Search for the cell housing the specified text and yield its [x, y] center coordinate. 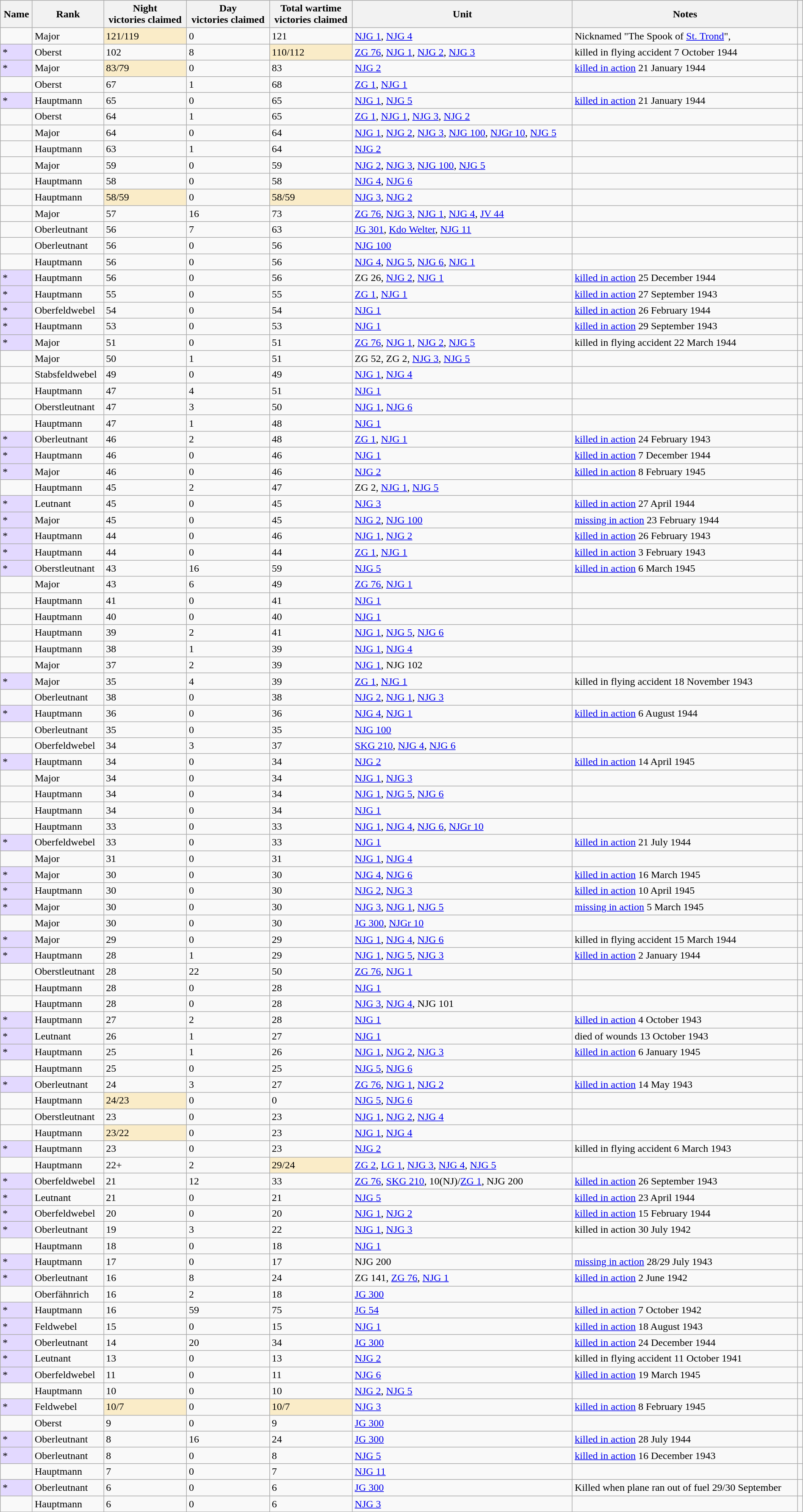
NJG 1, NJG 102 [462, 665]
killed in flying accident 22 March 1944 [685, 342]
19 [145, 1229]
killed in action 25 December 1944 [685, 278]
NJG 4, NJG 5, NJG 6, NJG 1 [462, 262]
83 [311, 68]
NJG 1, NJG 4, NJG 6, NJGr 10 [462, 826]
Stabsfeldwebel [68, 375]
NJG 1, NJG 4, NJG 6 [462, 939]
ZG 1, NJG 1, NJG 3, NJG 2 [462, 117]
killed in flying accident 7 October 1944 [685, 52]
killed in action 23 April 1944 [685, 1197]
14 [145, 1342]
NJG 2, NJG 100 [462, 520]
NJG 2, NJG 3 [462, 891]
died of wounds 13 October 1943 [685, 1036]
killed in flying accident 11 October 1941 [685, 1359]
68 [311, 84]
73 [311, 213]
Oberfähnrich [68, 1294]
57 [145, 213]
killed in action 26 February 1943 [685, 536]
67 [145, 84]
NJG 4, NJG 1 [462, 713]
NJG 1, NJG 2, NJG 4 [462, 1117]
ZG 76, NJG 1, NJG 2, NJG 5 [462, 342]
killed in action 6 August 1944 [685, 713]
NJG 1, NJG 2, NJG 3 [462, 1052]
killed in action 7 October 1942 [685, 1310]
killed in action 29 September 1943 [685, 326]
killed in action 4 October 1943 [685, 1020]
NJG 11 [462, 1471]
ZG 76, NJG 3, NJG 1, NJG 4, JV 44 [462, 213]
killed in action 28 July 1944 [685, 1439]
killed in action 27 April 1944 [685, 504]
110/112 [311, 52]
JG 301, Kdo Welter, NJG 11 [462, 230]
killed in flying accident 6 March 1943 [685, 1149]
75 [311, 1310]
killed in flying accident 18 November 1943 [685, 681]
Dayvictories claimed [228, 14]
Name [17, 14]
121 [311, 36]
missing in action 5 March 1945 [685, 907]
ZG 26, NJG 2, NJG 1 [462, 278]
ZG 141, ZG 76, NJG 1 [462, 1278]
102 [145, 52]
Rank [68, 14]
23/22 [145, 1133]
NJG 1, NJG 2, NJG 3, NJG 100, NJGr 10, NJG 5 [462, 133]
NJG 3, NJG 2 [462, 197]
killed in action 24 February 1943 [685, 439]
29/24 [311, 1165]
NJG 2, NJG 1, NJG 3 [462, 697]
killed in action 6 March 1945 [685, 568]
killed in action 18 August 1943 [685, 1326]
killed in action 15 February 1944 [685, 1213]
NJG 6 [462, 1375]
83/79 [145, 68]
NJG 2, NJG 5 [462, 1391]
22+ [145, 1165]
NJG 3, NJG 1, NJG 5 [462, 907]
NJG 200 [462, 1262]
SKG 210, NJG 4, NJG 6 [462, 746]
killed in action 16 December 1943 [685, 1455]
ZG 76, SKG 210, 10(NJ)/ZG 1, NJG 200 [462, 1181]
killed in flying accident 15 March 1944 [685, 939]
NJG 1, NJG 5, NJG 3 [462, 955]
Notes [685, 14]
24/23 [145, 1101]
ZG 52, ZG 2, NJG 3, NJG 5 [462, 359]
ZG 2, LG 1, NJG 3, NJG 4, NJG 5 [462, 1165]
Nicknamed "The Spook of St. Trond", [685, 36]
killed in action 6 January 1945 [685, 1052]
Total wartimevictories claimed [311, 14]
ZG 2, NJG 1, NJG 5 [462, 488]
NJG 3, NJG 4, NJG 101 [462, 1004]
killed in action 26 September 1943 [685, 1181]
killed in action 30 July 1942 [685, 1229]
killed in action 14 April 1945 [685, 762]
killed in action 26 February 1944 [685, 310]
Unit [462, 14]
killed in action 10 April 1945 [685, 891]
121/119 [145, 36]
killed in action 19 March 1945 [685, 1375]
killed in action 14 May 1943 [685, 1084]
ZG 76, NJG 1, NJG 2 [462, 1084]
killed in action 24 December 1944 [685, 1342]
missing in action 23 February 1944 [685, 520]
Killed when plane ran out of fuel 29/30 September [685, 1487]
killed in action 16 March 1945 [685, 875]
Nightvictories claimed [145, 14]
12 [228, 1181]
NJG 1, NJG 5 [462, 100]
killed in action 2 June 1942 [685, 1278]
killed in action 21 July 1944 [685, 842]
ZG 76, NJG 1, NJG 2, NJG 3 [462, 52]
JG 300, NJGr 10 [462, 923]
JG 54 [462, 1310]
killed in action 7 December 1944 [685, 455]
killed in action 3 February 1943 [685, 552]
killed in action 2 January 1944 [685, 955]
killed in action 27 September 1943 [685, 294]
NJG 1, NJG 6 [462, 407]
NJG 2, NJG 3, NJG 100, NJG 5 [462, 165]
missing in action 28/29 July 1943 [685, 1262]
